Search for the cell housing the specified text and yield its (X, Y) center coordinate. 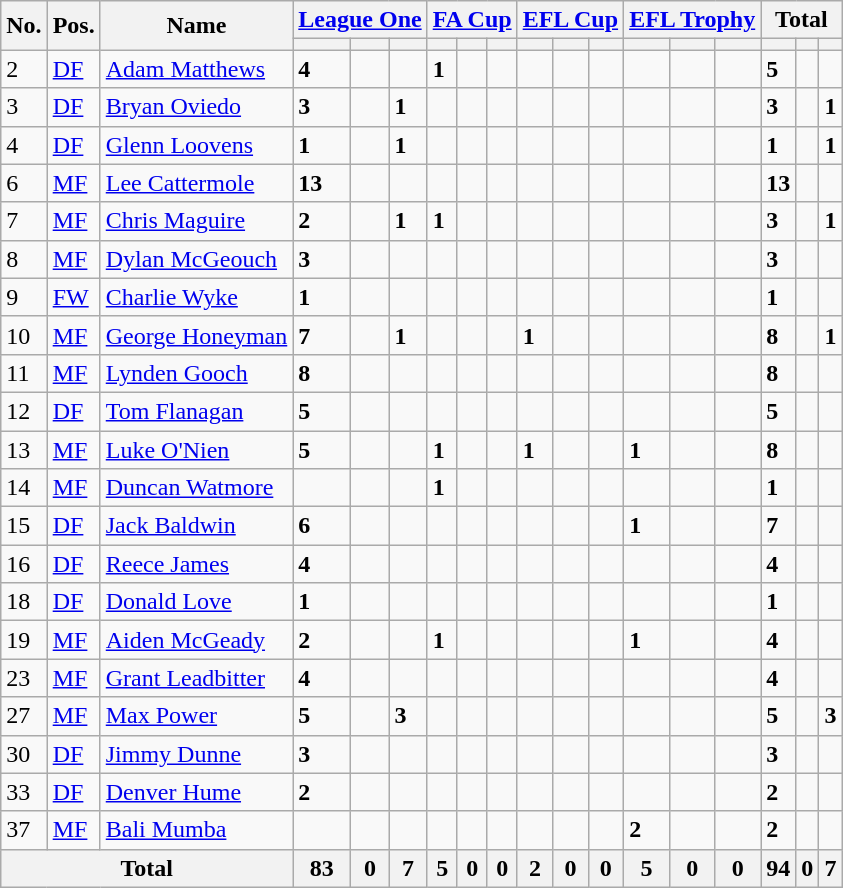
Jack Baldwin (196, 526)
Glenn Loovens (196, 145)
12 (24, 411)
9 (24, 297)
Lee Cattermole (196, 183)
10 (24, 335)
16 (24, 564)
Jimmy Dunne (196, 754)
EFL Trophy (692, 20)
30 (24, 754)
14 (24, 488)
Duncan Watmore (196, 488)
Chris Maguire (196, 221)
18 (24, 602)
Max Power (196, 716)
Bryan Oviedo (196, 107)
Reece James (196, 564)
Adam Matthews (196, 69)
33 (24, 792)
83 (322, 868)
Name (196, 26)
Denver Hume (196, 792)
15 (24, 526)
Lynden Gooch (196, 373)
94 (778, 868)
George Honeyman (196, 335)
FA Cup (472, 20)
27 (24, 716)
Luke O'Nien (196, 449)
No. (24, 26)
EFL Cup (570, 20)
Grant Leadbitter (196, 678)
23 (24, 678)
19 (24, 640)
11 (24, 373)
Charlie Wyke (196, 297)
37 (24, 830)
FW (74, 297)
Tom Flanagan (196, 411)
Donald Love (196, 602)
Aiden McGeady (196, 640)
Bali Mumba (196, 830)
League One (360, 20)
Dylan McGeouch (196, 259)
Pos. (74, 26)
